Provide the [X, Y] coordinate of the cell's center where the given text is located.  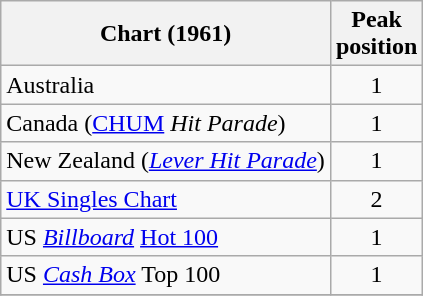
Australia [166, 85]
US Billboard Hot 100 [166, 237]
2 [376, 199]
Peakposition [376, 34]
US Cash Box Top 100 [166, 275]
New Zealand (Lever Hit Parade) [166, 161]
Canada (CHUM Hit Parade) [166, 123]
UK Singles Chart [166, 199]
Chart (1961) [166, 34]
